Identify which cell holds the provided text, then report its [x, y] central coordinate. 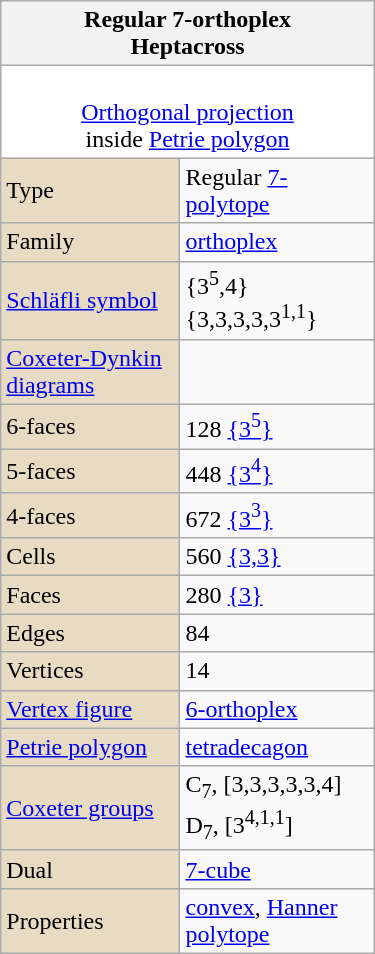
6-orthoplex [277, 709]
6-faces [90, 426]
14 [277, 671]
Schläfli symbol [90, 300]
Vertex figure [90, 709]
Cells [90, 557]
Petrie polygon [90, 747]
Coxeter groups [90, 808]
Regular 7-orthoplexHeptacross [188, 34]
{35,4}{3,3,3,3,31,1} [277, 300]
C7, [3,3,3,3,3,4]D7, [34,1,1] [277, 808]
Vertices [90, 671]
128 {35} [277, 426]
84 [277, 633]
tetradecagon [277, 747]
Dual [90, 869]
Faces [90, 595]
672 {33} [277, 516]
Type [90, 190]
448 {34} [277, 472]
orthoplex [277, 242]
280 {3} [277, 595]
convex, Hanner polytope [277, 920]
5-faces [90, 472]
4-faces [90, 516]
Family [90, 242]
7-cube [277, 869]
Orthogonal projectioninside Petrie polygon [188, 112]
Coxeter-Dynkin diagrams [90, 372]
560 {3,3} [277, 557]
Regular 7-polytope [277, 190]
Edges [90, 633]
Properties [90, 920]
